Locate the cell with the specified text and output its (X, Y) center coordinate. 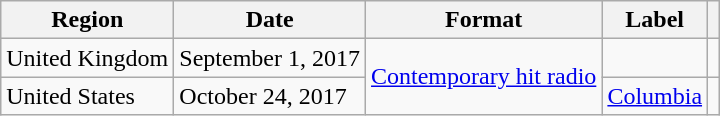
Date (270, 20)
Region (88, 20)
October 24, 2017 (270, 96)
Columbia (655, 96)
United Kingdom (88, 58)
September 1, 2017 (270, 58)
Label (655, 20)
Contemporary hit radio (484, 77)
United States (88, 96)
Format (484, 20)
